Detect which cell encompasses the target text, then output its (x, y) center coordinate. 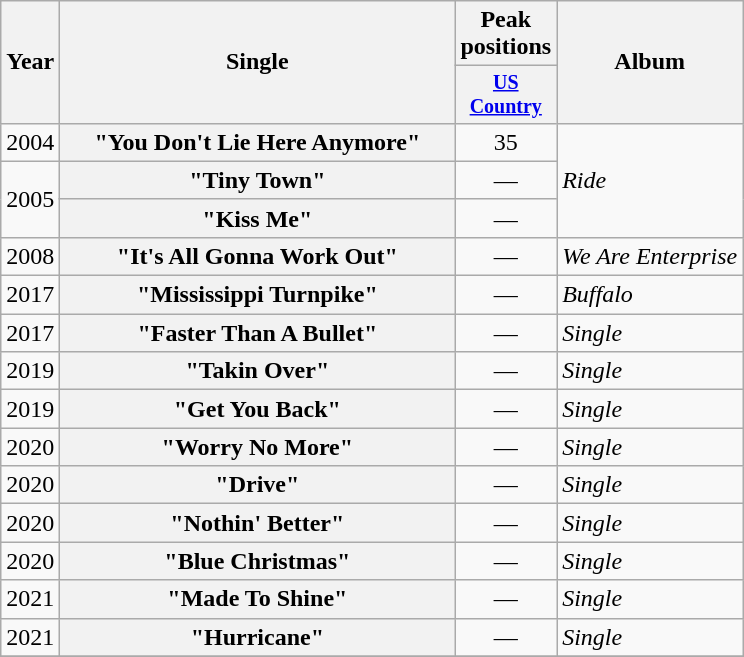
35 (506, 142)
2005 (30, 199)
"Faster Than A Bullet" (258, 333)
"Worry No More" (258, 447)
"Blue Christmas" (258, 561)
"Made To Shine" (258, 599)
"Takin Over" (258, 371)
Buffalo (650, 295)
"Kiss Me" (258, 218)
We Are Enterprise (650, 256)
"Drive" (258, 485)
2004 (30, 142)
2008 (30, 256)
"Nothin' Better" (258, 523)
Year (30, 62)
Peak positions (506, 34)
"Hurricane" (258, 637)
"Get You Back" (258, 409)
"It's All Gonna Work Out" (258, 256)
"You Don't Lie Here Anymore" (258, 142)
"Tiny Town" (258, 180)
Album (650, 62)
Ride (650, 180)
"Mississippi Turnpike" (258, 295)
US Country (506, 94)
